Extract the (x, y) coordinate from the center of the cell holding the provided text.  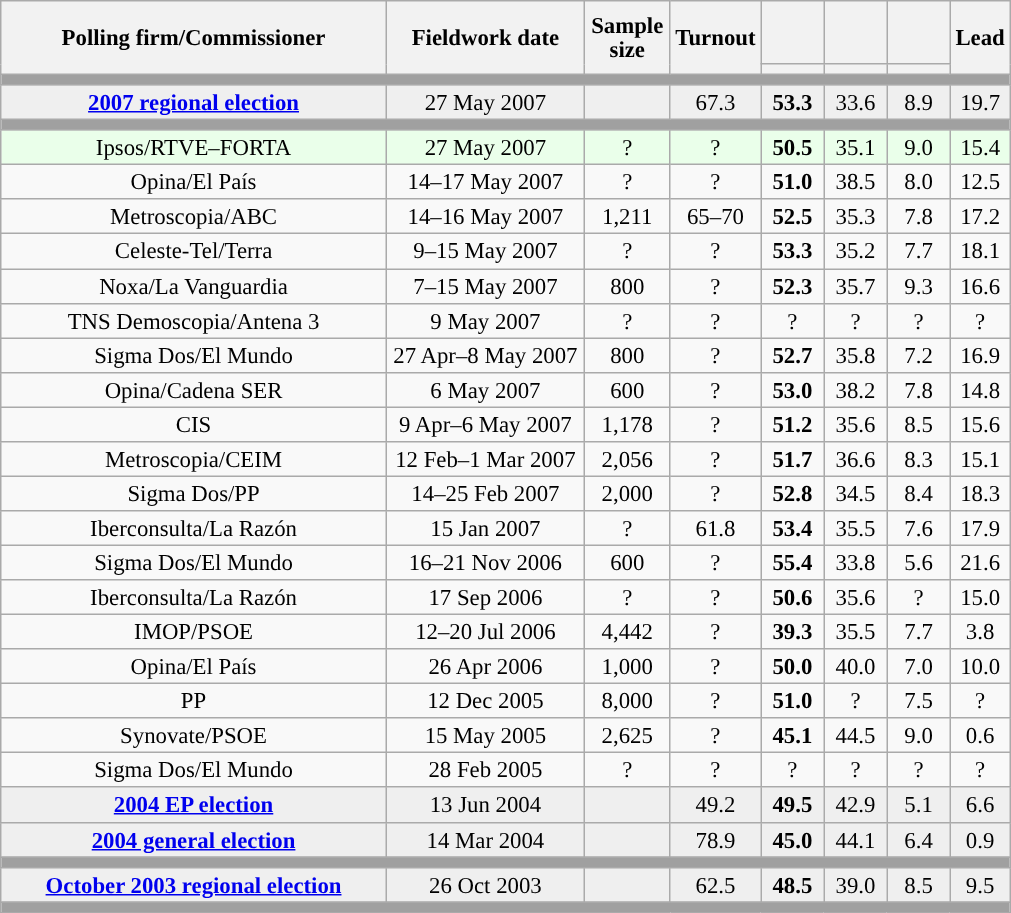
PP (194, 702)
15 May 2005 (485, 736)
2004 EP election (194, 806)
34.5 (856, 494)
Opina/Cadena SER (194, 390)
7.2 (918, 356)
42.9 (856, 806)
55.4 (792, 562)
14–25 Feb 2007 (485, 494)
Metroscopia/ABC (194, 218)
2007 regional election (194, 102)
9.5 (980, 884)
12–20 Jul 2006 (485, 632)
52.5 (792, 218)
9 May 2007 (485, 320)
39.3 (792, 632)
8.9 (918, 102)
2,625 (627, 736)
4,442 (627, 632)
26 Oct 2003 (485, 884)
14 Mar 2004 (485, 840)
44.5 (856, 736)
12.5 (980, 182)
50.0 (792, 666)
35.7 (856, 286)
0.6 (980, 736)
17.9 (980, 528)
2,000 (627, 494)
35.3 (856, 218)
10.0 (980, 666)
61.8 (716, 528)
Synovate/PSOE (194, 736)
Turnout (716, 38)
49.5 (792, 806)
9–15 May 2007 (485, 252)
62.5 (716, 884)
1,211 (627, 218)
8.0 (918, 182)
45.1 (792, 736)
45.0 (792, 840)
8.3 (918, 460)
CIS (194, 424)
9.3 (918, 286)
52.7 (792, 356)
52.8 (792, 494)
15 Jan 2007 (485, 528)
35.2 (856, 252)
12 Feb–1 Mar 2007 (485, 460)
Celeste-Tel/Terra (194, 252)
1,000 (627, 666)
15.6 (980, 424)
38.2 (856, 390)
39.0 (856, 884)
50.5 (792, 148)
IMOP/PSOE (194, 632)
17.2 (980, 218)
26 Apr 2006 (485, 666)
21.6 (980, 562)
14–16 May 2007 (485, 218)
51.7 (792, 460)
16.9 (980, 356)
8,000 (627, 702)
Polling firm/Commissioner (194, 38)
2004 general election (194, 840)
65–70 (716, 218)
28 Feb 2005 (485, 770)
19.7 (980, 102)
7.5 (918, 702)
Lead (980, 38)
7.0 (918, 666)
15.0 (980, 598)
October 2003 regional election (194, 884)
49.2 (716, 806)
8.4 (918, 494)
44.1 (856, 840)
2,056 (627, 460)
52.3 (792, 286)
15.1 (980, 460)
15.4 (980, 148)
7.6 (918, 528)
6.4 (918, 840)
Sigma Dos/PP (194, 494)
0.9 (980, 840)
1,178 (627, 424)
14–17 May 2007 (485, 182)
38.5 (856, 182)
40.0 (856, 666)
35.1 (856, 148)
18.1 (980, 252)
9 Apr–6 May 2007 (485, 424)
Noxa/La Vanguardia (194, 286)
12 Dec 2005 (485, 702)
Metroscopia/CEIM (194, 460)
78.9 (716, 840)
Fieldwork date (485, 38)
17 Sep 2006 (485, 598)
33.8 (856, 562)
6.6 (980, 806)
6 May 2007 (485, 390)
16.6 (980, 286)
3.8 (980, 632)
51.2 (792, 424)
7–15 May 2007 (485, 286)
Sample size (627, 38)
33.6 (856, 102)
53.0 (792, 390)
13 Jun 2004 (485, 806)
67.3 (716, 102)
53.4 (792, 528)
18.3 (980, 494)
27 Apr–8 May 2007 (485, 356)
14.8 (980, 390)
36.6 (856, 460)
Ipsos/RTVE–FORTA (194, 148)
35.8 (856, 356)
16–21 Nov 2006 (485, 562)
50.6 (792, 598)
TNS Demoscopia/Antena 3 (194, 320)
5.6 (918, 562)
48.5 (792, 884)
5.1 (918, 806)
